Find where the given text appears and provide that cell's center as [x, y] coordinate. 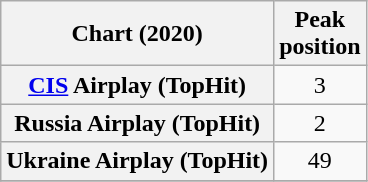
Russia Airplay (TopHit) [138, 123]
3 [320, 85]
Chart (2020) [138, 34]
49 [320, 161]
2 [320, 123]
Peakposition [320, 34]
Ukraine Airplay (TopHit) [138, 161]
CIS Airplay (TopHit) [138, 85]
